Return [x, y] of the center of cell containing provided text 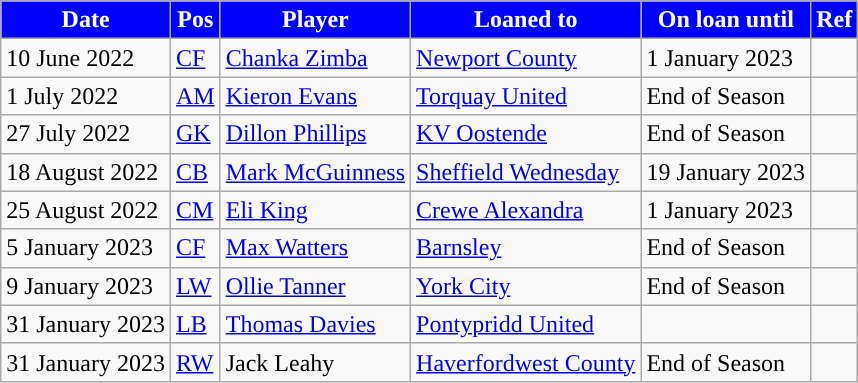
1 July 2022 [86, 96]
Pontypridd United [526, 324]
CB [195, 172]
18 August 2022 [86, 172]
CM [195, 210]
Eli King [315, 210]
AM [195, 96]
LB [195, 324]
GK [195, 134]
Barnsley [526, 248]
19 January 2023 [726, 172]
Jack Leahy [315, 362]
Thomas Davies [315, 324]
Pos [195, 20]
10 June 2022 [86, 58]
Ollie Tanner [315, 286]
Max Watters [315, 248]
Sheffield Wednesday [526, 172]
Crewe Alexandra [526, 210]
Mark McGuinness [315, 172]
York City [526, 286]
Loaned to [526, 20]
25 August 2022 [86, 210]
Date [86, 20]
9 January 2023 [86, 286]
Dillon Phillips [315, 134]
RW [195, 362]
Torquay United [526, 96]
On loan until [726, 20]
Player [315, 20]
LW [195, 286]
Chanka Zimba [315, 58]
Haverfordwest County [526, 362]
Kieron Evans [315, 96]
5 January 2023 [86, 248]
KV Oostende [526, 134]
Newport County [526, 58]
Ref [834, 20]
27 July 2022 [86, 134]
